Return the [x, y] coordinate for the center point of the cell that contains the specified text.  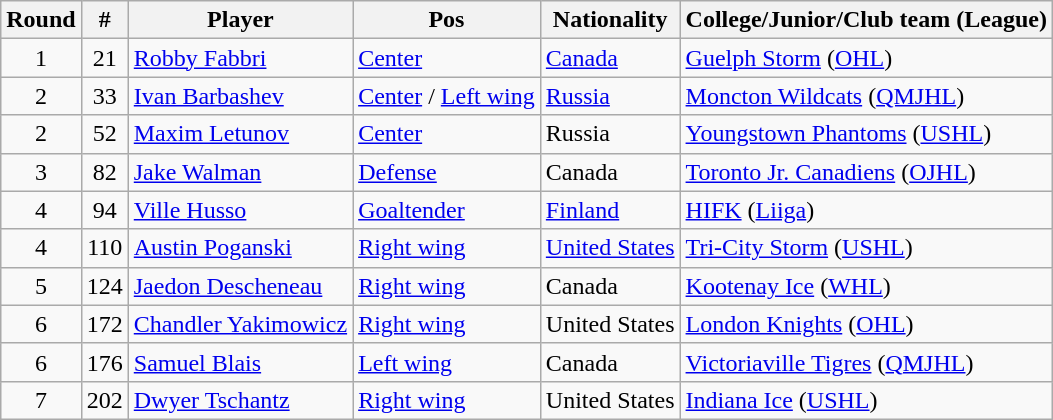
124 [104, 286]
172 [104, 324]
Jake Walman [240, 172]
5 [41, 286]
Kootenay Ice (WHL) [866, 286]
1 [41, 58]
Austin Poganski [240, 248]
London Knights (OHL) [866, 324]
Robby Fabbri [240, 58]
Moncton Wildcats (QMJHL) [866, 96]
Goaltender [447, 210]
Youngstown Phantoms (USHL) [866, 134]
Player [240, 20]
Chandler Yakimowicz [240, 324]
Dwyer Tschantz [240, 400]
202 [104, 400]
94 [104, 210]
Tri-City Storm (USHL) [866, 248]
Samuel Blais [240, 362]
Victoriaville Tigres (QMJHL) [866, 362]
82 [104, 172]
7 [41, 400]
33 [104, 96]
Pos [447, 20]
College/Junior/Club team (League) [866, 20]
52 [104, 134]
21 [104, 58]
Indiana Ice (USHL) [866, 400]
Maxim Letunov [240, 134]
Ville Husso [240, 210]
176 [104, 362]
Toronto Jr. Canadiens (OJHL) [866, 172]
Finland [610, 210]
110 [104, 248]
Ivan Barbashev [240, 96]
Defense [447, 172]
Jaedon Descheneau [240, 286]
Nationality [610, 20]
Center / Left wing [447, 96]
HIFK (Liiga) [866, 210]
Left wing [447, 362]
Guelph Storm (OHL) [866, 58]
3 [41, 172]
# [104, 20]
Round [41, 20]
